Identify which cell holds the provided text, then report its (x, y) central coordinate. 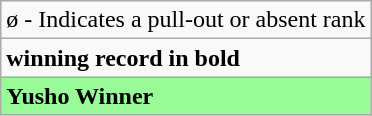
winning record in bold (186, 58)
ø - Indicates a pull-out or absent rank (186, 20)
Yusho Winner (186, 96)
